Detect which cell encompasses the target text, then output its [x, y] center coordinate. 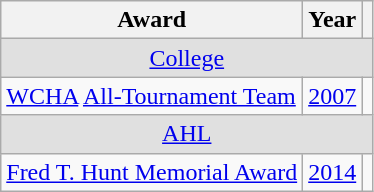
2007 [332, 96]
College [187, 58]
Fred T. Hunt Memorial Award [152, 172]
AHL [187, 134]
Year [332, 20]
WCHA All-Tournament Team [152, 96]
2014 [332, 172]
Award [152, 20]
